Determine the (X, Y) coordinate at the center of the cell enclosing the given text.  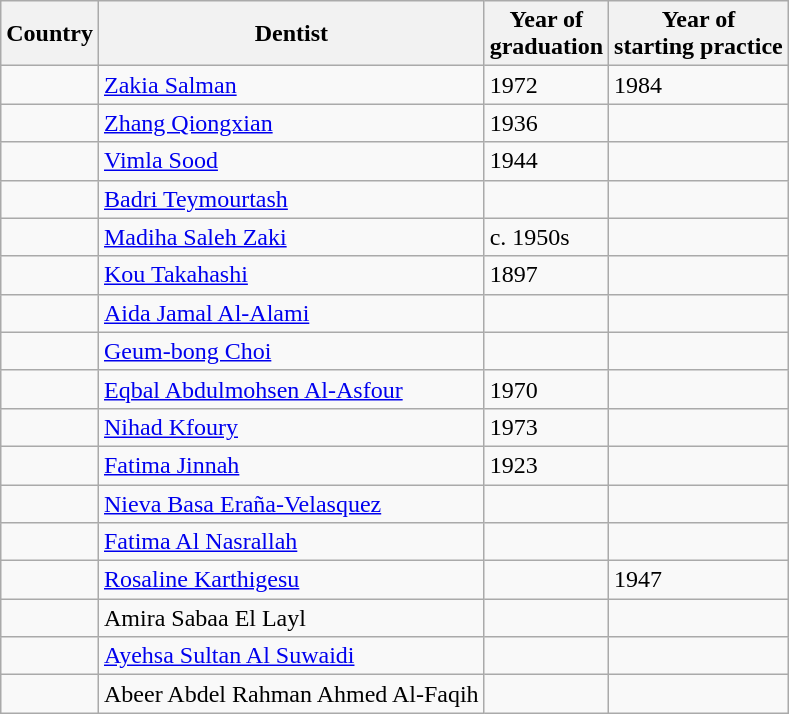
Country (50, 34)
1973 (546, 427)
Nieva Basa Eraña-Velasquez (291, 503)
Amira Sabaa El Layl (291, 618)
Fatima Al Nasrallah (291, 542)
Geum-bong Choi (291, 351)
Abeer Abdel Rahman Ahmed Al-Faqih (291, 694)
Year ofgraduation (546, 34)
Rosaline Karthigesu (291, 580)
1897 (546, 275)
Vimla Sood (291, 161)
1947 (699, 580)
Madiha Saleh Zaki (291, 237)
1936 (546, 123)
Dentist (291, 34)
1970 (546, 389)
1972 (546, 85)
Zhang Qiongxian (291, 123)
Zakia Salman (291, 85)
1984 (699, 85)
1923 (546, 465)
1944 (546, 161)
Ayehsa Sultan Al Suwaidi (291, 656)
Kou Takahashi (291, 275)
Eqbal Abdulmohsen Al-Asfour (291, 389)
Badri Teymourtash (291, 199)
Aida Jamal Al-Alami (291, 313)
Nihad Kfoury (291, 427)
Year ofstarting practice (699, 34)
Fatima Jinnah (291, 465)
c. 1950s (546, 237)
